Find where the given text appears and provide that cell's center as (x, y) coordinate. 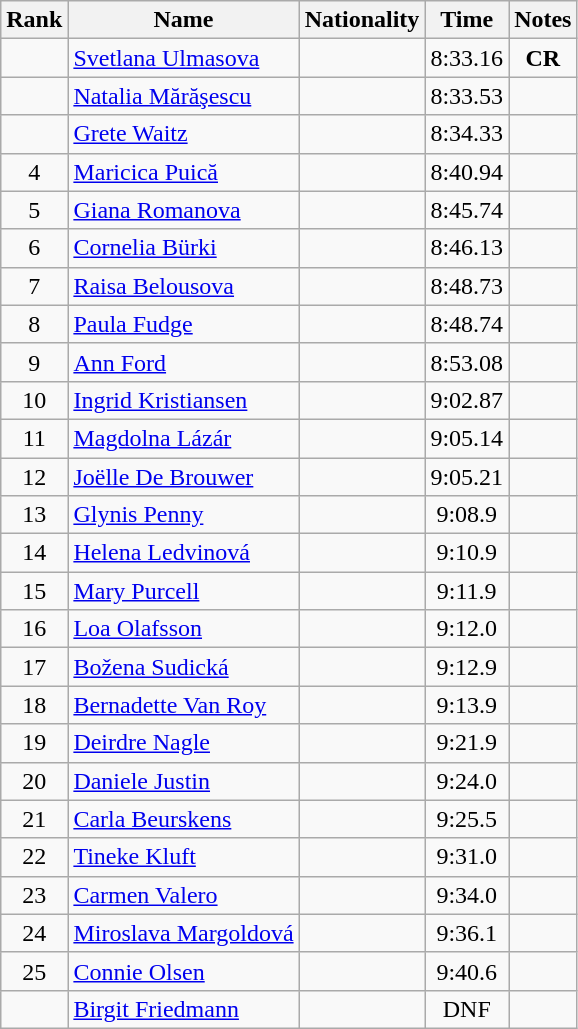
Connie Olsen (184, 971)
Daniele Justin (184, 781)
Joëlle De Brouwer (184, 477)
9:05.14 (467, 438)
20 (34, 781)
Helena Ledvinová (184, 553)
9:11.9 (467, 591)
Božena Sudická (184, 667)
4 (34, 172)
22 (34, 857)
8:33.16 (467, 58)
25 (34, 971)
9:05.21 (467, 477)
17 (34, 667)
Time (467, 20)
9:02.87 (467, 400)
Grete Waitz (184, 134)
9:21.9 (467, 743)
Deirdre Nagle (184, 743)
Loa Olafsson (184, 629)
14 (34, 553)
Glynis Penny (184, 515)
DNF (467, 1009)
CR (543, 58)
8:40.94 (467, 172)
9:34.0 (467, 895)
9:12.0 (467, 629)
Natalia Mărăşescu (184, 96)
9:36.1 (467, 933)
9:10.9 (467, 553)
8:34.33 (467, 134)
6 (34, 248)
Mary Purcell (184, 591)
18 (34, 705)
16 (34, 629)
Nationality (362, 20)
Giana Romanova (184, 210)
Ingrid Kristiansen (184, 400)
11 (34, 438)
8:33.53 (467, 96)
Rank (34, 20)
9:24.0 (467, 781)
Tineke Kluft (184, 857)
8 (34, 324)
8:45.74 (467, 210)
5 (34, 210)
9:13.9 (467, 705)
Cornelia Bürki (184, 248)
Paula Fudge (184, 324)
9:40.6 (467, 971)
Carla Beurskens (184, 819)
9:08.9 (467, 515)
Maricica Puică (184, 172)
12 (34, 477)
24 (34, 933)
Bernadette Van Roy (184, 705)
9:25.5 (467, 819)
Miroslava Margoldová (184, 933)
Birgit Friedmann (184, 1009)
8:53.08 (467, 362)
9 (34, 362)
8:46.13 (467, 248)
Svetlana Ulmasova (184, 58)
Ann Ford (184, 362)
9:31.0 (467, 857)
Name (184, 20)
19 (34, 743)
9:12.9 (467, 667)
7 (34, 286)
13 (34, 515)
Carmen Valero (184, 895)
8:48.73 (467, 286)
Notes (543, 20)
Raisa Belousova (184, 286)
8:48.74 (467, 324)
15 (34, 591)
23 (34, 895)
Magdolna Lázár (184, 438)
10 (34, 400)
21 (34, 819)
